Identify which cell holds the provided text, then report its [x, y] central coordinate. 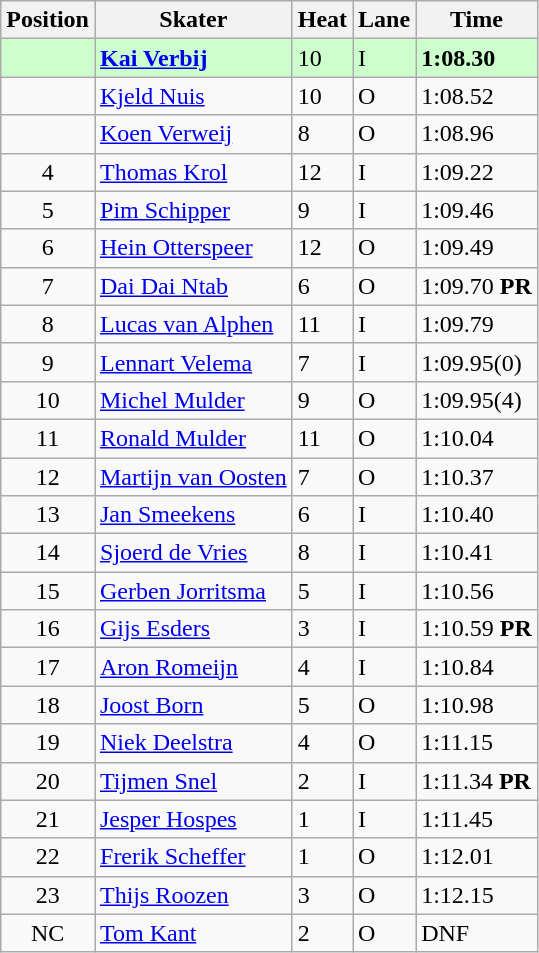
NC [48, 933]
1:09.70 PR [477, 286]
Dai Dai Ntab [193, 286]
Frerik Scheffer [193, 857]
1:10.40 [477, 515]
1:09.79 [477, 324]
15 [48, 591]
Position [48, 20]
1:10.56 [477, 591]
Kai Verbij [193, 58]
Jan Smeekens [193, 515]
Pim Schipper [193, 210]
Tijmen Snel [193, 781]
Jesper Hospes [193, 819]
Thomas Krol [193, 172]
Aron Romeijn [193, 667]
Sjoerd de Vries [193, 553]
23 [48, 895]
18 [48, 705]
Gijs Esders [193, 629]
22 [48, 857]
Lane [384, 20]
13 [48, 515]
Gerben Jorritsma [193, 591]
Martijn van Oosten [193, 477]
1:08.30 [477, 58]
21 [48, 819]
Skater [193, 20]
1:10.84 [477, 667]
1:10.59 PR [477, 629]
Thijs Roozen [193, 895]
1:09.46 [477, 210]
DNF [477, 933]
1:09.95(0) [477, 362]
Heat [322, 20]
17 [48, 667]
20 [48, 781]
Niek Deelstra [193, 743]
Hein Otterspeer [193, 248]
1:09.49 [477, 248]
19 [48, 743]
1:08.96 [477, 134]
Joost Born [193, 705]
Time [477, 20]
1:11.45 [477, 819]
Ronald Mulder [193, 438]
1:09.22 [477, 172]
1:11.34 PR [477, 781]
1:09.95(4) [477, 400]
1:08.52 [477, 96]
1:11.15 [477, 743]
16 [48, 629]
1:12.01 [477, 857]
1:12.15 [477, 895]
Lucas van Alphen [193, 324]
Lennart Velema [193, 362]
14 [48, 553]
1:10.98 [477, 705]
1:10.04 [477, 438]
Michel Mulder [193, 400]
Kjeld Nuis [193, 96]
1:10.41 [477, 553]
Tom Kant [193, 933]
Koen Verweij [193, 134]
1:10.37 [477, 477]
